Scan for the cell matching the given text and deliver its (X, Y) coordinate at center. 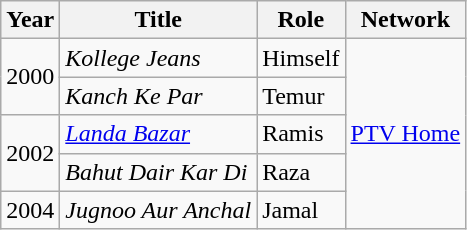
Kanch Ke Par (158, 96)
2004 (30, 210)
Network (406, 20)
Temur (301, 96)
Bahut Dair Kar Di (158, 172)
Ramis (301, 134)
Raza (301, 172)
Jamal (301, 210)
Year (30, 20)
PTV Home (406, 134)
Jugnoo Aur Anchal (158, 210)
Landa Bazar (158, 134)
Title (158, 20)
2000 (30, 77)
2002 (30, 153)
Kollege Jeans (158, 58)
Himself (301, 58)
Role (301, 20)
